Search for the cell housing the specified text and yield its [X, Y] center coordinate. 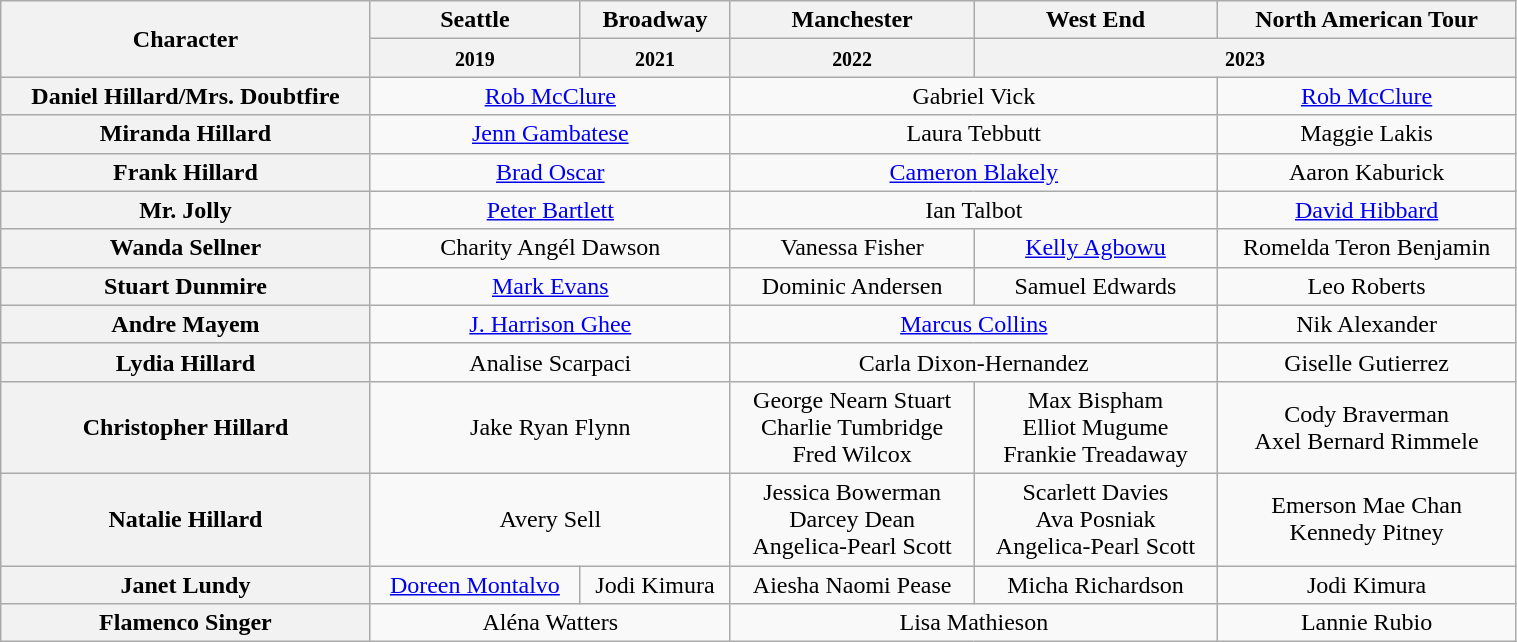
Maggie Lakis [1366, 134]
Christopher Hillard [186, 427]
Lydia Hillard [186, 362]
Gabriel Vick [974, 96]
Mark Evans [550, 286]
Natalie Hillard [186, 519]
Lisa Mathieson [974, 623]
Marcus Collins [974, 324]
Cameron Blakely [974, 172]
Micha Richardson [1096, 585]
2022 [852, 58]
Broadway [656, 20]
Seattle [474, 20]
Laura Tebbutt [974, 134]
Jake Ryan Flynn [550, 427]
David Hibbard [1366, 210]
Analise Scarpaci [550, 362]
Doreen Montalvo [474, 585]
Aléna Watters [550, 623]
Character [186, 39]
Lannie Rubio [1366, 623]
Emerson Mae ChanKennedy Pitney [1366, 519]
Wanda Sellner [186, 248]
North American Tour [1366, 20]
Manchester [852, 20]
Giselle Gutierrez [1366, 362]
Jessica BowermanDarcey DeanAngelica-Pearl Scott [852, 519]
Nik Alexander [1366, 324]
Miranda Hillard [186, 134]
Vanessa Fisher [852, 248]
2019 [474, 58]
Ian Talbot [974, 210]
2021 [656, 58]
Cody BravermanAxel Bernard Rimmele [1366, 427]
Brad Oscar [550, 172]
West End [1096, 20]
Carla Dixon-Hernandez [974, 362]
2023 [1245, 58]
Peter Bartlett [550, 210]
J. Harrison Ghee [550, 324]
Scarlett DaviesAva PosniakAngelica-Pearl Scott [1096, 519]
Max BisphamElliot MugumeFrankie Treadaway [1096, 427]
Avery Sell [550, 519]
Daniel Hillard/Mrs. Doubtfire [186, 96]
Jenn Gambatese [550, 134]
Stuart Dunmire [186, 286]
Andre Mayem [186, 324]
Janet Lundy [186, 585]
Romelda Teron Benjamin [1366, 248]
Kelly Agbowu [1096, 248]
Aiesha Naomi Pease [852, 585]
George Nearn StuartCharlie TumbridgeFred Wilcox [852, 427]
Dominic Andersen [852, 286]
Charity Angél Dawson [550, 248]
Aaron Kaburick [1366, 172]
Flamenco Singer [186, 623]
Leo Roberts [1366, 286]
Mr. Jolly [186, 210]
Frank Hillard [186, 172]
Samuel Edwards [1096, 286]
